Extract the (X, Y) coordinate from the center of the cell holding the provided text.  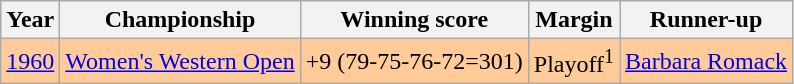
Playoff1 (574, 62)
Year (30, 20)
Women's Western Open (180, 62)
Championship (180, 20)
Barbara Romack (706, 62)
+9 (79-75-76-72=301) (414, 62)
Margin (574, 20)
1960 (30, 62)
Winning score (414, 20)
Runner-up (706, 20)
